Capture the cell that displays the provided text and extract its [x, y] central coordinate. 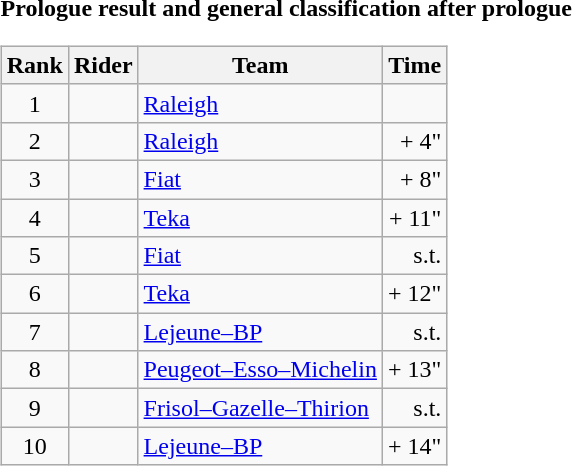
+ 8" [414, 179]
6 [34, 294]
3 [34, 179]
10 [34, 446]
7 [34, 332]
5 [34, 256]
+ 11" [414, 217]
Peugeot–Esso–Michelin [260, 370]
Rider [103, 65]
Rank [34, 65]
+ 13" [414, 370]
+ 4" [414, 141]
Team [260, 65]
+ 14" [414, 446]
4 [34, 217]
+ 12" [414, 294]
8 [34, 370]
Frisol–Gazelle–Thirion [260, 408]
2 [34, 141]
Time [414, 65]
9 [34, 408]
1 [34, 103]
